Search for the cell housing the specified text and yield its [x, y] center coordinate. 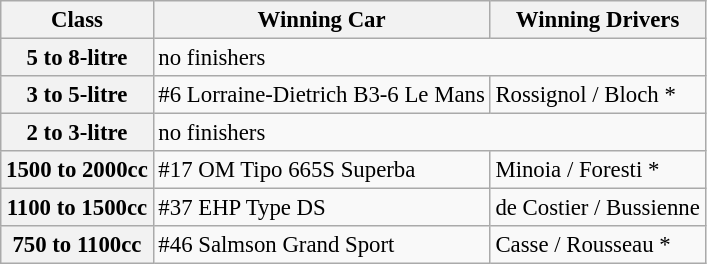
Casse / Rousseau * [598, 245]
de Costier / Bussienne [598, 208]
1100 to 1500cc [77, 208]
5 to 8-litre [77, 58]
#46 Salmson Grand Sport [322, 245]
2 to 3-litre [77, 133]
Class [77, 20]
#17 OM Tipo 665S Superba [322, 170]
1500 to 2000cc [77, 170]
Winning Car [322, 20]
3 to 5-litre [77, 95]
750 to 1100cc [77, 245]
Rossignol / Bloch * [598, 95]
#6 Lorraine-Dietrich B3-6 Le Mans [322, 95]
Winning Drivers [598, 20]
Minoia / Foresti * [598, 170]
#37 EHP Type DS [322, 208]
